Scan for the cell matching the given text and deliver its (X, Y) coordinate at center. 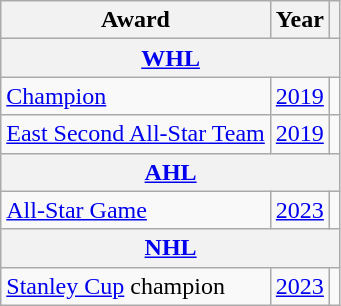
Year (300, 20)
All-Star Game (136, 210)
Stanley Cup champion (136, 286)
WHL (171, 58)
NHL (171, 248)
Champion (136, 96)
East Second All-Star Team (136, 134)
Award (136, 20)
AHL (171, 172)
